Provide the (x, y) coordinate of the cell's center where the given text is located.  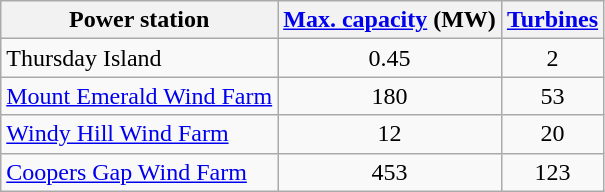
Max. capacity (MW) (390, 20)
2 (552, 58)
20 (552, 134)
Mount Emerald Wind Farm (140, 96)
Turbines (552, 20)
453 (390, 172)
180 (390, 96)
12 (390, 134)
Power station (140, 20)
Windy Hill Wind Farm (140, 134)
53 (552, 96)
Coopers Gap Wind Farm (140, 172)
Thursday Island (140, 58)
0.45 (390, 58)
123 (552, 172)
